Output the [x, y] coordinate of the center of the cell containing the given text.  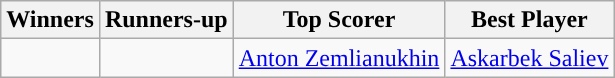
Runners-up [166, 20]
Winners [50, 20]
Anton Zemlianukhin [339, 58]
Best Player [530, 20]
Top Scorer [339, 20]
Askarbek Saliev [530, 58]
